Capture the cell that displays the provided text and extract its [X, Y] central coordinate. 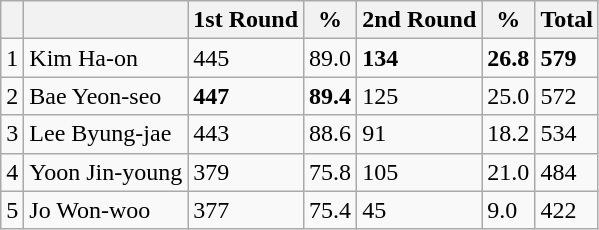
91 [420, 134]
5 [12, 210]
1st Round [246, 20]
534 [567, 134]
Yoon Jin-young [106, 172]
Lee Byung-jae [106, 134]
89.4 [330, 96]
88.6 [330, 134]
2 [12, 96]
Bae Yeon-seo [106, 96]
18.2 [508, 134]
579 [567, 58]
422 [567, 210]
75.8 [330, 172]
75.4 [330, 210]
2nd Round [420, 20]
4 [12, 172]
9.0 [508, 210]
89.0 [330, 58]
443 [246, 134]
105 [420, 172]
Jo Won-woo [106, 210]
3 [12, 134]
26.8 [508, 58]
Kim Ha-on [106, 58]
45 [420, 210]
25.0 [508, 96]
484 [567, 172]
572 [567, 96]
445 [246, 58]
379 [246, 172]
447 [246, 96]
1 [12, 58]
377 [246, 210]
134 [420, 58]
125 [420, 96]
Total [567, 20]
21.0 [508, 172]
